Pinpoint the cell where the given text exists, returning its (X, Y) midpoint coordinate. 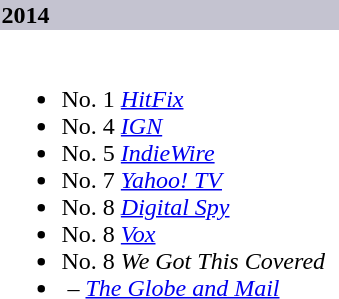
2014 (170, 15)
